Return the (x, y) coordinate for the center point of the cell that contains the specified text.  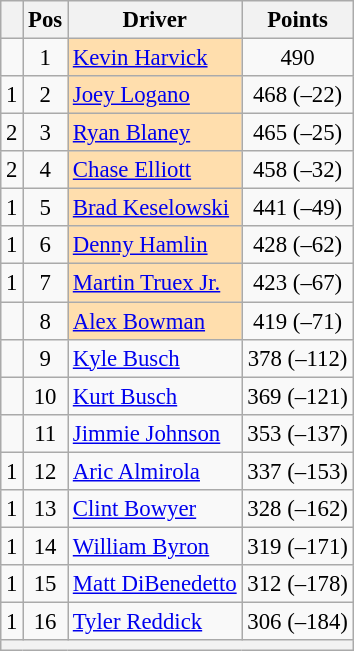
Denny Hamlin (155, 245)
Kevin Harvick (155, 58)
353 (–137) (298, 433)
15 (46, 584)
468 (–22) (298, 95)
Martin Truex Jr. (155, 283)
Aric Almirola (155, 471)
13 (46, 509)
423 (–67) (298, 283)
Alex Bowman (155, 321)
William Byron (155, 546)
3 (46, 133)
Pos (46, 20)
Jimmie Johnson (155, 433)
6 (46, 245)
Clint Bowyer (155, 509)
Kyle Busch (155, 358)
319 (–171) (298, 546)
428 (–62) (298, 245)
Chase Elliott (155, 170)
11 (46, 433)
312 (–178) (298, 584)
369 (–121) (298, 396)
7 (46, 283)
337 (–153) (298, 471)
14 (46, 546)
12 (46, 471)
306 (–184) (298, 621)
490 (298, 58)
378 (–112) (298, 358)
Brad Keselowski (155, 208)
Kurt Busch (155, 396)
328 (–162) (298, 509)
4 (46, 170)
10 (46, 396)
Driver (155, 20)
Joey Logano (155, 95)
465 (–25) (298, 133)
9 (46, 358)
441 (–49) (298, 208)
Points (298, 20)
5 (46, 208)
Ryan Blaney (155, 133)
8 (46, 321)
Tyler Reddick (155, 621)
458 (–32) (298, 170)
Matt DiBenedetto (155, 584)
16 (46, 621)
419 (–71) (298, 321)
